From the cell containing the given text, extract its center point as (x, y) coordinate. 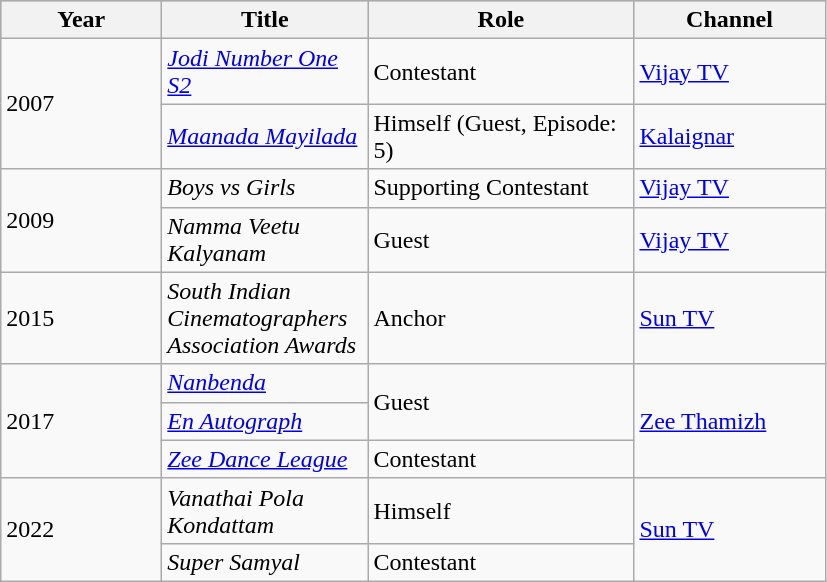
Kalaignar (730, 136)
2009 (82, 220)
South Indian Cinematographers Association Awards (265, 318)
En Autograph (265, 421)
Maanada Mayilada (265, 136)
2022 (82, 530)
Boys vs Girls (265, 188)
Zee Dance League (265, 459)
Year (82, 20)
Title (265, 20)
Channel (730, 20)
2015 (82, 318)
2017 (82, 421)
Anchor (501, 318)
Supporting Contestant (501, 188)
Namma Veetu Kalyanam (265, 240)
Nanbenda (265, 383)
2007 (82, 104)
Jodi Number One S2 (265, 72)
Himself (501, 510)
Super Samyal (265, 562)
Vanathai Pola Kondattam (265, 510)
Role (501, 20)
Himself (Guest, Episode: 5) (501, 136)
Zee Thamizh (730, 421)
